Extract the (X, Y) coordinate from the center of the cell holding the provided text.  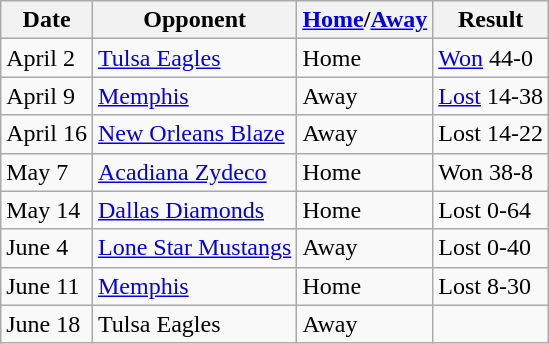
June 11 (47, 286)
Lost 14-22 (491, 134)
April 9 (47, 96)
Lost 8-30 (491, 286)
Dallas Diamonds (194, 210)
Result (491, 20)
April 16 (47, 134)
Opponent (194, 20)
Won 38-8 (491, 172)
Date (47, 20)
April 2 (47, 58)
Home/Away (365, 20)
June 18 (47, 324)
Won 44-0 (491, 58)
Lost 0-40 (491, 248)
Acadiana Zydeco (194, 172)
Lone Star Mustangs (194, 248)
May 14 (47, 210)
Lost 14-38 (491, 96)
New Orleans Blaze (194, 134)
Lost 0-64 (491, 210)
June 4 (47, 248)
May 7 (47, 172)
